Identify which cell holds the provided text, then report its (x, y) central coordinate. 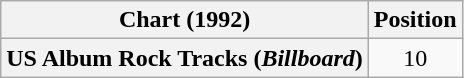
Chart (1992) (185, 20)
10 (415, 58)
US Album Rock Tracks (Billboard) (185, 58)
Position (415, 20)
